Determine the (x, y) coordinate at the center of the cell enclosing the given text.  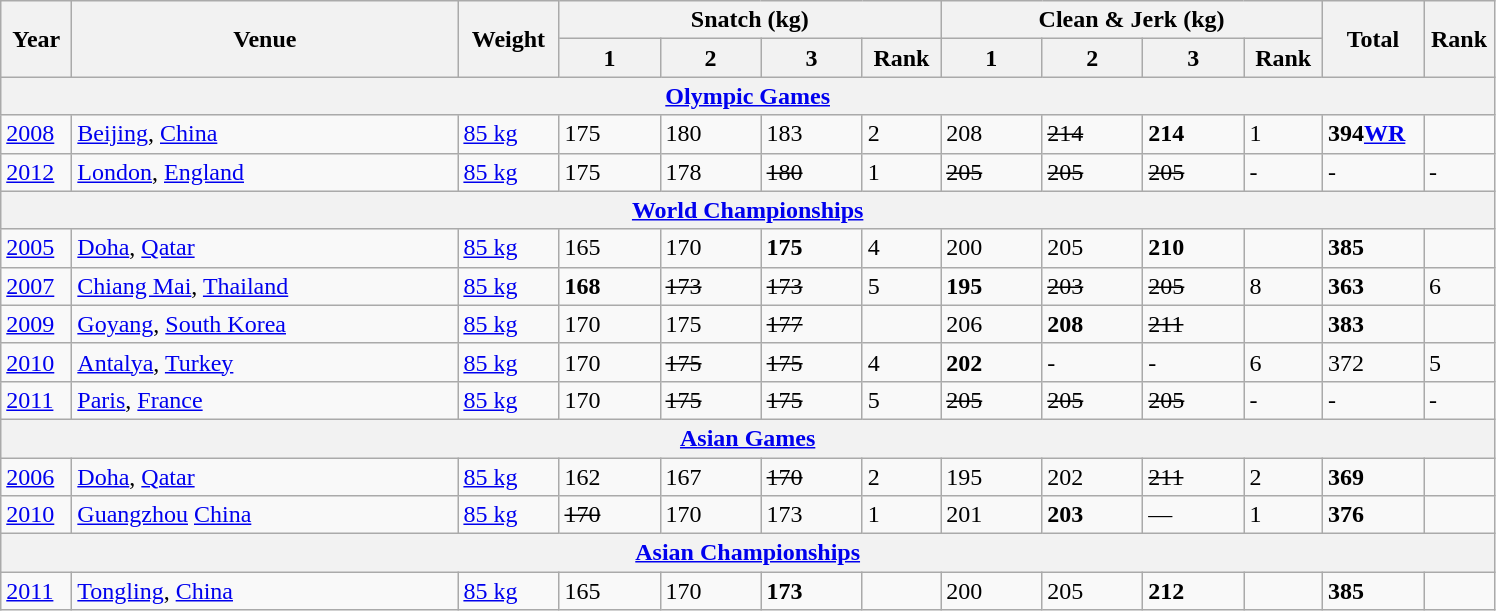
363 (1372, 286)
168 (610, 286)
Clean & Jerk (kg) (1132, 20)
Tongling, China (265, 591)
369 (1372, 477)
Asian Games (748, 438)
372 (1372, 362)
— (1194, 515)
201 (992, 515)
2006 (36, 477)
2008 (36, 134)
2005 (36, 248)
Asian Championships (748, 553)
394WR (1372, 134)
178 (710, 172)
2012 (36, 172)
Venue (265, 39)
210 (1194, 248)
177 (812, 324)
World Championships (748, 210)
383 (1372, 324)
167 (710, 477)
Chiang Mai, Thailand (265, 286)
162 (610, 477)
376 (1372, 515)
Antalya, Turkey (265, 362)
Total (1372, 39)
Year (36, 39)
Olympic Games (748, 96)
Paris, France (265, 400)
Goyang, South Korea (265, 324)
206 (992, 324)
Guangzhou China (265, 515)
2009 (36, 324)
Beijing, China (265, 134)
London, England (265, 172)
8 (1284, 286)
183 (812, 134)
Snatch (kg) (750, 20)
212 (1194, 591)
2007 (36, 286)
Weight (508, 39)
